Return [x, y] of the center of cell containing provided text 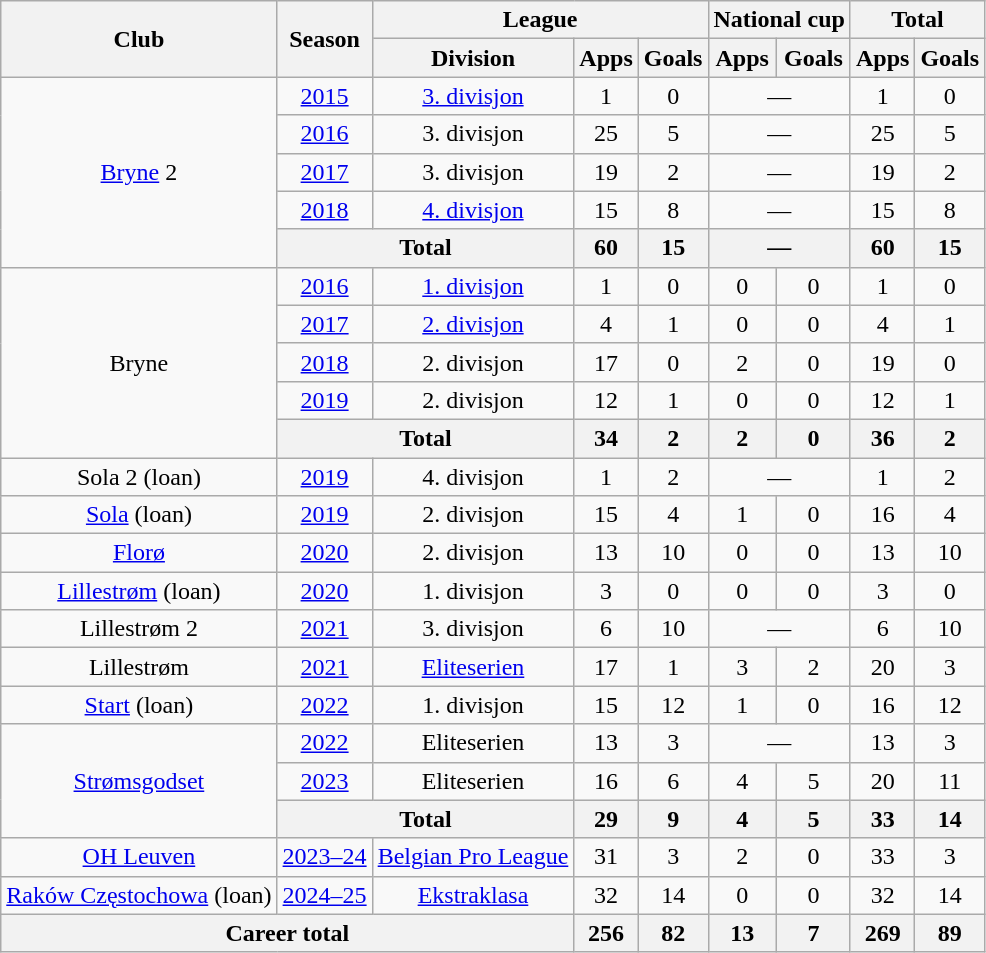
OH Leuven [139, 857]
2023–24 [324, 857]
Belgian Pro League [473, 857]
Lillestrøm (loan) [139, 591]
Start (loan) [139, 705]
Bryne [139, 362]
Strømsgodset [139, 781]
29 [606, 819]
7 [813, 933]
Lillestrøm 2 [139, 629]
Ekstraklasa [473, 895]
Bryne 2 [139, 172]
Florø [139, 553]
Career total [288, 933]
9 [673, 819]
Lillestrøm [139, 667]
Club [139, 39]
89 [950, 933]
2023 [324, 781]
Season [324, 39]
256 [606, 933]
League [540, 20]
82 [673, 933]
Sola 2 (loan) [139, 477]
Raków Częstochowa (loan) [139, 895]
Sola (loan) [139, 515]
36 [882, 438]
11 [950, 781]
269 [882, 933]
National cup [779, 20]
2024–25 [324, 895]
2015 [324, 96]
Division [473, 58]
31 [606, 857]
34 [606, 438]
